Pinpoint the cell where the given text exists, returning its (X, Y) midpoint coordinate. 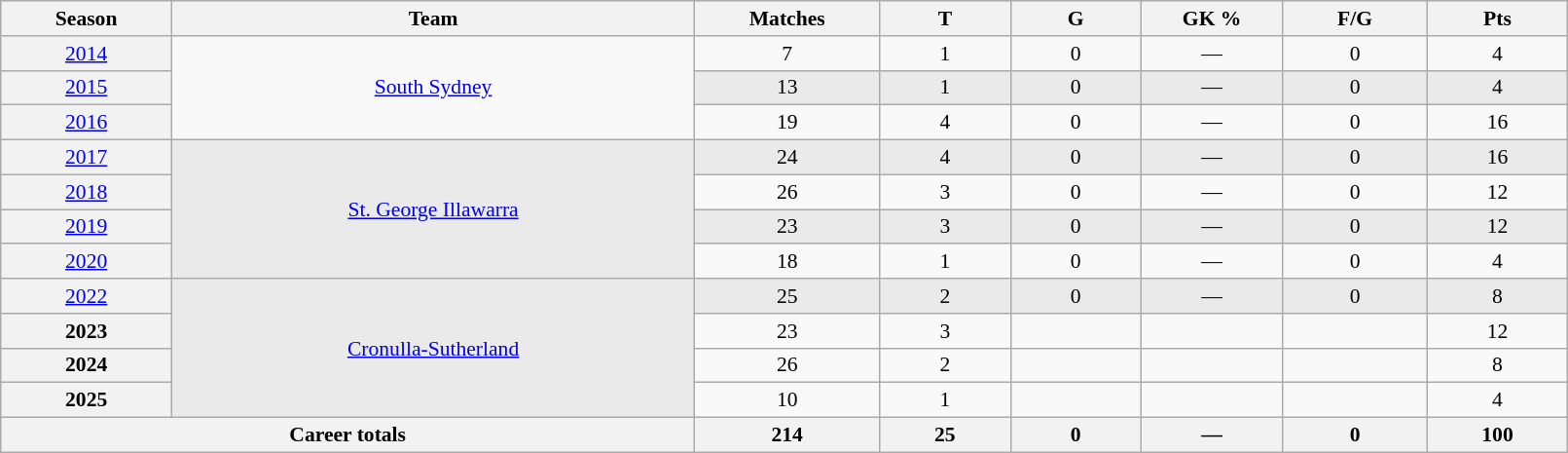
19 (787, 123)
GK % (1212, 19)
18 (787, 262)
24 (787, 158)
T (945, 19)
2017 (87, 158)
2023 (87, 331)
2016 (87, 123)
Cronulla-Sutherland (434, 348)
2022 (87, 296)
10 (787, 400)
Matches (787, 19)
100 (1497, 435)
2018 (87, 192)
2015 (87, 88)
2019 (87, 227)
South Sydney (434, 88)
Team (434, 19)
G (1076, 19)
2014 (87, 54)
Season (87, 19)
13 (787, 88)
F/G (1355, 19)
2025 (87, 400)
St. George Illawarra (434, 209)
Career totals (348, 435)
2024 (87, 365)
2020 (87, 262)
Pts (1497, 19)
214 (787, 435)
7 (787, 54)
